From the cell containing the given text, extract its center point as (X, Y) coordinate. 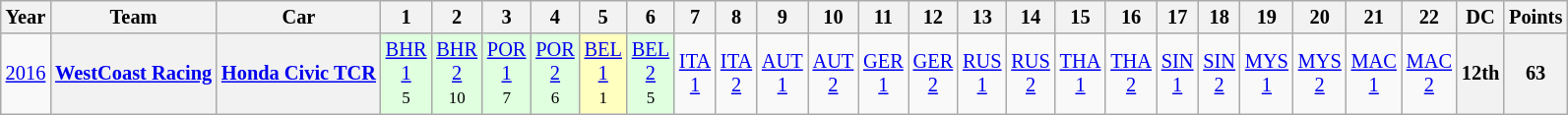
63 (1536, 74)
MAC2 (1429, 74)
Car (299, 17)
DC (1480, 17)
12th (1480, 74)
21 (1374, 17)
AUT2 (834, 74)
2016 (26, 74)
7 (695, 17)
BEL25 (651, 74)
MAC1 (1374, 74)
BHR15 (407, 74)
ITA1 (695, 74)
1 (407, 17)
Honda Civic TCR (299, 74)
11 (883, 17)
10 (834, 17)
16 (1131, 17)
BEL11 (603, 74)
SIN2 (1219, 74)
ITA2 (736, 74)
THA2 (1131, 74)
Year (26, 17)
8 (736, 17)
9 (783, 17)
22 (1429, 17)
SIN1 (1177, 74)
17 (1177, 17)
19 (1267, 17)
THA1 (1081, 74)
2 (457, 17)
14 (1030, 17)
POR26 (555, 74)
MYS2 (1320, 74)
RUS1 (982, 74)
20 (1320, 17)
GER2 (933, 74)
Points (1536, 17)
5 (603, 17)
POR17 (506, 74)
BHR210 (457, 74)
15 (1081, 17)
3 (506, 17)
MYS1 (1267, 74)
6 (651, 17)
18 (1219, 17)
WestCoast Racing (134, 74)
4 (555, 17)
AUT1 (783, 74)
Team (134, 17)
GER1 (883, 74)
12 (933, 17)
13 (982, 17)
RUS2 (1030, 74)
